Capture the cell that displays the provided text and extract its [X, Y] central coordinate. 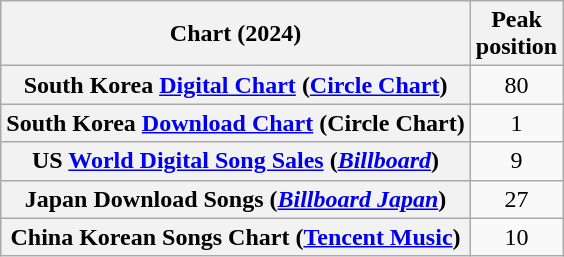
Japan Download Songs (Billboard Japan) [236, 199]
80 [516, 85]
Chart (2024) [236, 34]
South Korea Digital Chart (Circle Chart) [236, 85]
10 [516, 237]
Peakposition [516, 34]
1 [516, 123]
27 [516, 199]
9 [516, 161]
South Korea Download Chart (Circle Chart) [236, 123]
China Korean Songs Chart (Tencent Music) [236, 237]
US World Digital Song Sales (Billboard) [236, 161]
